Pinpoint the cell where the given text exists, returning its (x, y) midpoint coordinate. 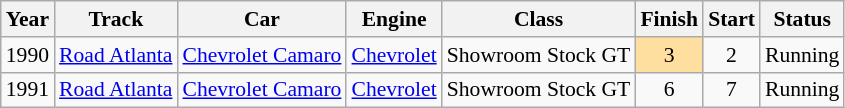
Class (539, 19)
6 (669, 90)
Engine (394, 19)
2 (732, 55)
Finish (669, 19)
1990 (28, 55)
Status (802, 19)
Year (28, 19)
Car (262, 19)
Track (116, 19)
1991 (28, 90)
7 (732, 90)
3 (669, 55)
Start (732, 19)
